Search for the cell housing the specified text and yield its (X, Y) center coordinate. 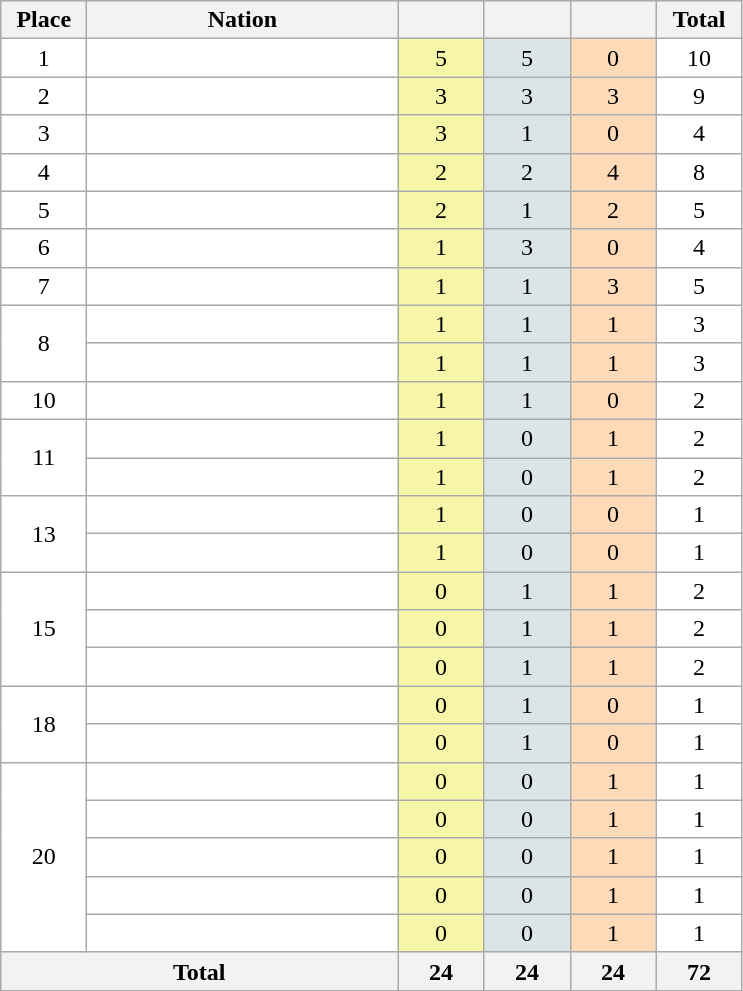
6 (44, 248)
20 (44, 857)
Place (44, 20)
72 (699, 971)
Nation (242, 20)
13 (44, 534)
9 (699, 96)
7 (44, 286)
18 (44, 724)
15 (44, 629)
11 (44, 457)
